Find where the given text appears and provide that cell's center as (x, y) coordinate. 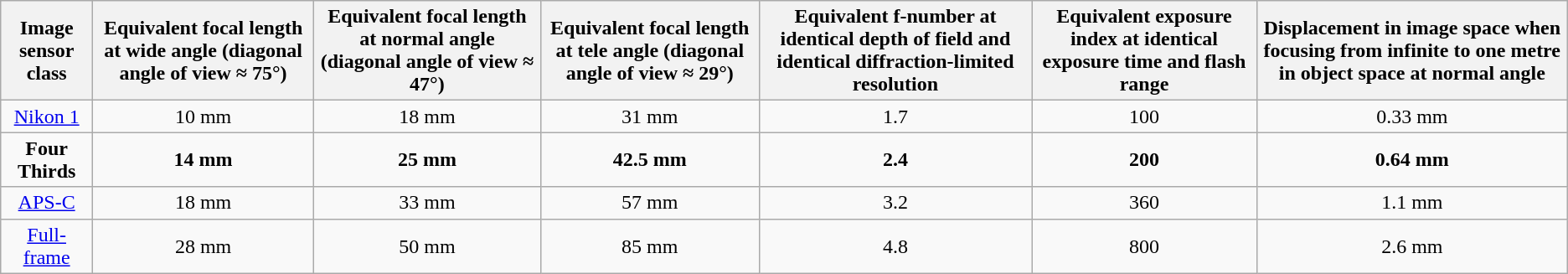
33 mm (427, 203)
4.8 (895, 246)
Equivalent f-number at identical depth of field and identical diffraction-limited resolution (895, 50)
Equivalent exposure index at identical exposure time and flash range (1144, 50)
14 mm (204, 159)
10 mm (204, 116)
25 mm (427, 159)
Nikon 1 (47, 116)
3.2 (895, 203)
Four Thirds (47, 159)
Image sensor class (47, 50)
Equivalent focal length at normal angle (diagonal angle of view ≈ 47°) (427, 50)
85 mm (650, 246)
360 (1144, 203)
100 (1144, 116)
2.4 (895, 159)
Displacement in image space when focusing from infinite to one metre in object space at normal angle (1412, 50)
57 mm (650, 203)
31 mm (650, 116)
2.6 mm (1412, 246)
APS-C (47, 203)
28 mm (204, 246)
50 mm (427, 246)
800 (1144, 246)
0.64 mm (1412, 159)
200 (1144, 159)
0.33 mm (1412, 116)
1.7 (895, 116)
1.1 mm (1412, 203)
42.5 mm (650, 159)
Equivalent focal length at tele angle (diagonal angle of view ≈ 29°) (650, 50)
Equivalent focal length at wide angle (diagonal angle of view ≈ 75°) (204, 50)
Full-frame (47, 246)
